Search for the cell housing the specified text and yield its (X, Y) center coordinate. 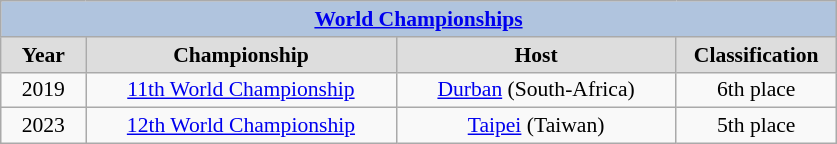
Host (536, 55)
6th place (756, 90)
Classification (756, 55)
Year (44, 55)
11th World Championship (241, 90)
Taipei (Taiwan) (536, 126)
2023 (44, 126)
Championship (241, 55)
2019 (44, 90)
12th World Championship (241, 126)
Durban (South-Africa) (536, 90)
5th place (756, 126)
World Championships (419, 19)
